For the text-containing cell, return its midpoint in [X, Y] coordinate format. 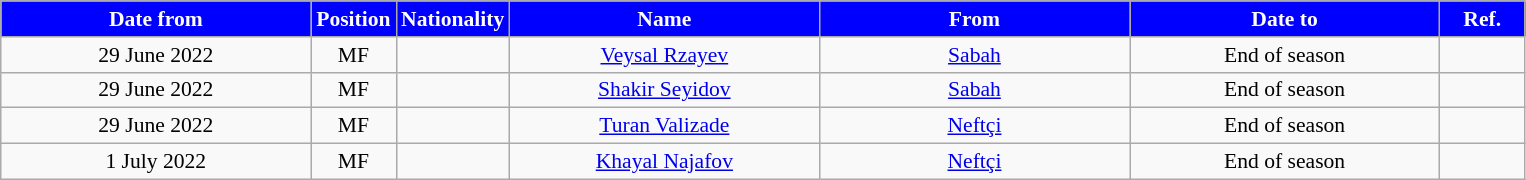
Veysal Rzayev [664, 55]
Ref. [1482, 19]
From [974, 19]
Name [664, 19]
Khayal Najafov [664, 162]
Position [354, 19]
Shakir Seyidov [664, 90]
Date from [156, 19]
Nationality [452, 19]
Date to [1285, 19]
1 July 2022 [156, 162]
Turan Valizade [664, 126]
